Return the [X, Y] coordinate for the center point of the cell that contains the specified text.  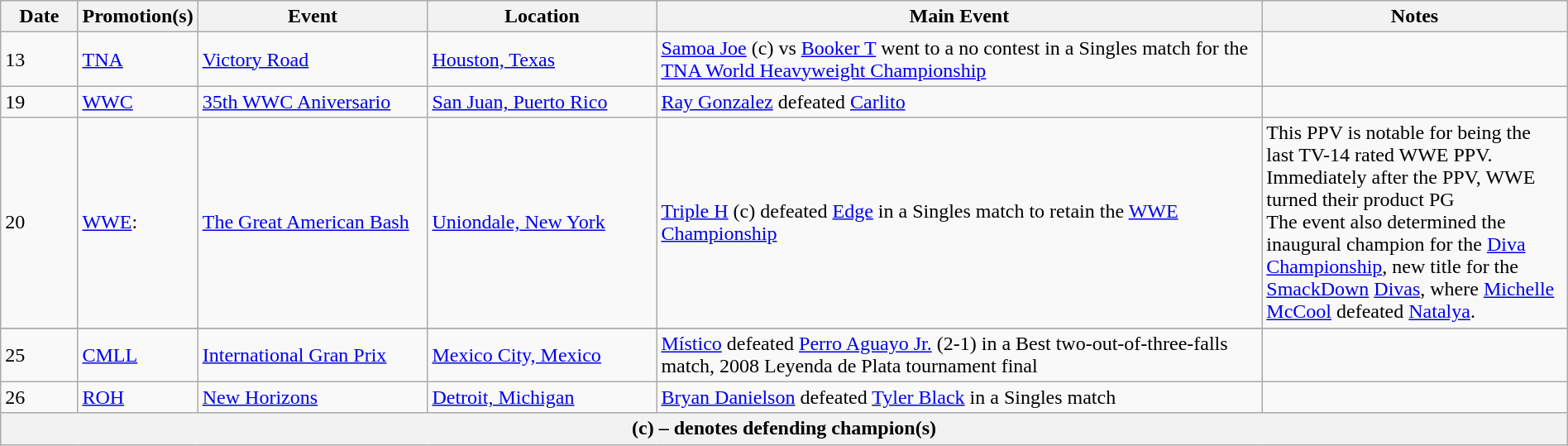
25 [40, 354]
Location [543, 17]
Victory Road [313, 60]
Ray Gonzalez defeated Carlito [959, 102]
The Great American Bash [313, 223]
Houston, Texas [543, 60]
New Horizons [313, 397]
26 [40, 397]
(c) – denotes defending champion(s) [784, 429]
WWE: [137, 223]
Main Event [959, 17]
ROH [137, 397]
International Gran Prix [313, 354]
San Juan, Puerto Rico [543, 102]
Detroit, Michigan [543, 397]
WWC [137, 102]
35th WWC Aniversario [313, 102]
Samoa Joe (c) vs Booker T went to a no contest in a Singles match for the TNA World Heavyweight Championship [959, 60]
Bryan Danielson defeated Tyler Black in a Singles match [959, 397]
Notes [1414, 17]
20 [40, 223]
Uniondale, New York [543, 223]
Triple H (c) defeated Edge in a Singles match to retain the WWE Championship [959, 223]
Místico defeated Perro Aguayo Jr. (2-1) in a Best two-out-of-three-falls match, 2008 Leyenda de Plata tournament final [959, 354]
Mexico City, Mexico [543, 354]
TNA [137, 60]
Date [40, 17]
13 [40, 60]
Promotion(s) [137, 17]
19 [40, 102]
CMLL [137, 354]
Event [313, 17]
